Determine the (x, y) coordinate at the center of the cell enclosing the given text.  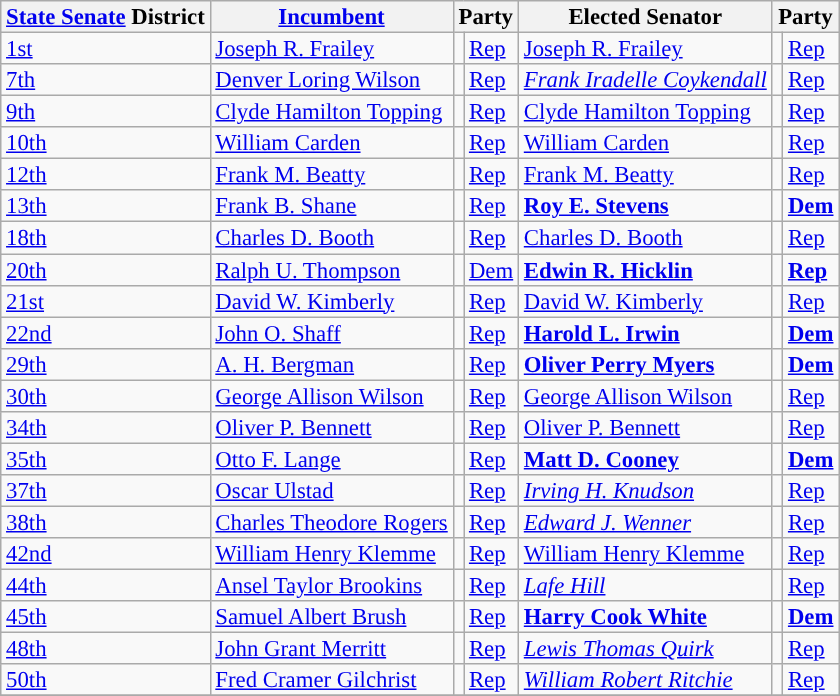
Charles Theodore Rogers (332, 522)
Irving H. Knudson (646, 491)
22nd (106, 333)
Elected Senator (646, 17)
Fred Cramer Gilchrist (332, 680)
Samuel Albert Brush (332, 617)
29th (106, 364)
State Senate District (106, 17)
50th (106, 680)
Harry Cook White (646, 617)
Frank Iradelle Coykendall (646, 80)
30th (106, 396)
Edward J. Wenner (646, 522)
Incumbent (332, 17)
Oscar Ulstad (332, 491)
20th (106, 270)
Oliver Perry Myers (646, 364)
Edwin R. Hicklin (646, 270)
37th (106, 491)
21st (106, 301)
48th (106, 649)
Roy E. Stevens (646, 206)
Lafe Hill (646, 586)
10th (106, 143)
35th (106, 459)
Otto F. Lange (332, 459)
Lewis Thomas Quirk (646, 649)
John Grant Merritt (332, 649)
45th (106, 617)
Denver Loring Wilson (332, 80)
7th (106, 80)
44th (106, 586)
18th (106, 238)
A. H. Bergman (332, 364)
Harold L. Irwin (646, 333)
Frank B. Shane (332, 206)
1st (106, 49)
38th (106, 522)
42nd (106, 554)
Ansel Taylor Brookins (332, 586)
John O. Shaff (332, 333)
Matt D. Cooney (646, 459)
9th (106, 112)
Ralph U. Thompson (332, 270)
12th (106, 175)
William Robert Ritchie (646, 680)
34th (106, 428)
13th (106, 206)
